Find where the given text appears and provide that cell's center as (X, Y) coordinate. 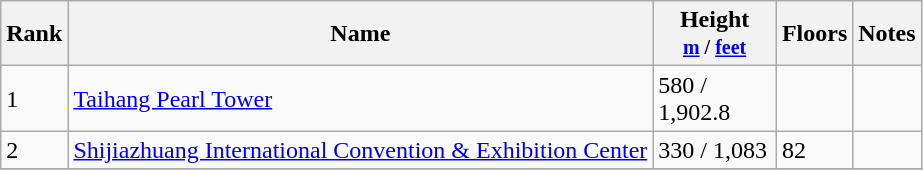
Rank (34, 34)
Shijiazhuang International Convention & Exhibition Center (360, 150)
Notes (887, 34)
330 / 1,083 (715, 150)
Taihang Pearl Tower (360, 98)
Name (360, 34)
2 (34, 150)
580 / 1,902.8 (715, 98)
82 (814, 150)
Heightm / feet (715, 34)
1 (34, 98)
Floors (814, 34)
